Output the [X, Y] coordinate of the center of the cell containing the given text.  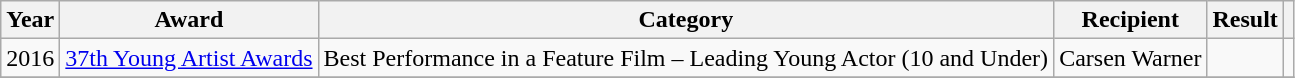
Result [1245, 20]
Award [189, 20]
2016 [30, 58]
Recipient [1130, 20]
Year [30, 20]
Carsen Warner [1130, 58]
Best Performance in a Feature Film – Leading Young Actor (10 and Under) [686, 58]
Category [686, 20]
37th Young Artist Awards [189, 58]
